Search for the cell housing the specified text and yield its [x, y] center coordinate. 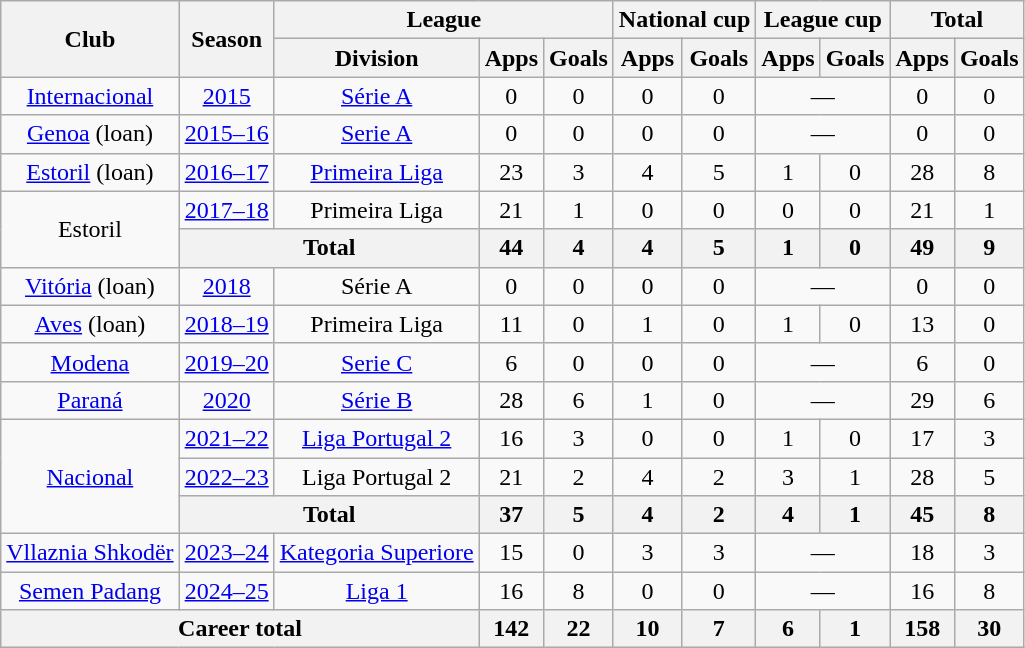
National cup [684, 20]
2017–18 [226, 210]
Season [226, 39]
15 [511, 553]
142 [511, 629]
9 [989, 248]
Estoril [90, 229]
Modena [90, 362]
2016–17 [226, 172]
2024–25 [226, 591]
2018 [226, 286]
2018–19 [226, 324]
Serie A [376, 134]
2020 [226, 400]
Vitória (loan) [90, 286]
7 [719, 629]
Vllaznia Shkodër [90, 553]
30 [989, 629]
45 [922, 515]
League cup [823, 20]
Club [90, 39]
Division [376, 58]
Semen Padang [90, 591]
18 [922, 553]
Série B [376, 400]
44 [511, 248]
17 [922, 438]
2019–20 [226, 362]
2015–16 [226, 134]
49 [922, 248]
37 [511, 515]
League [444, 20]
2023–24 [226, 553]
158 [922, 629]
2022–23 [226, 477]
22 [579, 629]
Liga 1 [376, 591]
Nacional [90, 476]
2021–22 [226, 438]
Kategoria Superiore [376, 553]
Internacional [90, 96]
11 [511, 324]
Genoa (loan) [90, 134]
Paraná [90, 400]
Career total [240, 629]
Serie C [376, 362]
Aves (loan) [90, 324]
10 [647, 629]
23 [511, 172]
13 [922, 324]
Estoril (loan) [90, 172]
2015 [226, 96]
29 [922, 400]
